Search for the cell housing the specified text and yield its (X, Y) center coordinate. 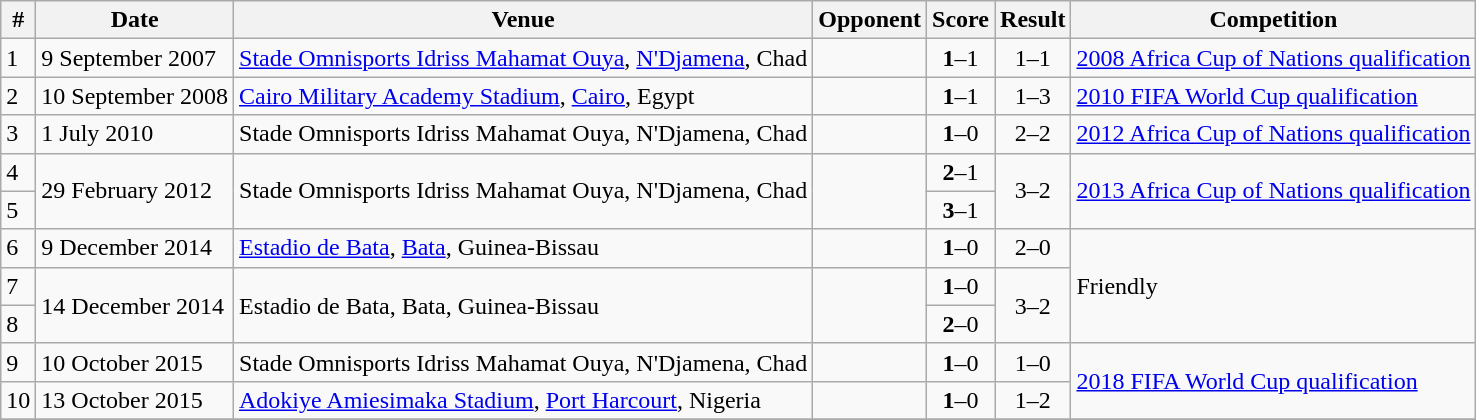
Adokiye Amiesimaka Stadium, Port Harcourt, Nigeria (524, 400)
Score (961, 20)
1–3 (1033, 96)
2008 Africa Cup of Nations qualification (1274, 58)
2–2 (1033, 134)
29 February 2012 (135, 191)
2018 FIFA World Cup qualification (1274, 381)
3 (18, 134)
1 (18, 58)
Venue (524, 20)
# (18, 20)
Date (135, 20)
Result (1033, 20)
5 (18, 210)
Opponent (870, 20)
7 (18, 286)
10 September 2008 (135, 96)
9 September 2007 (135, 58)
13 October 2015 (135, 400)
2 (18, 96)
6 (18, 248)
10 (18, 400)
9 December 2014 (135, 248)
2–1 (961, 172)
1 July 2010 (135, 134)
3–1 (961, 210)
Competition (1274, 20)
2010 FIFA World Cup qualification (1274, 96)
10 October 2015 (135, 362)
8 (18, 324)
1–2 (1033, 400)
Friendly (1274, 286)
2012 Africa Cup of Nations qualification (1274, 134)
2013 Africa Cup of Nations qualification (1274, 191)
4 (18, 172)
Cairo Military Academy Stadium, Cairo, Egypt (524, 96)
14 December 2014 (135, 305)
9 (18, 362)
